Provide the (x, y) coordinate of the cell's center where the given text is located.  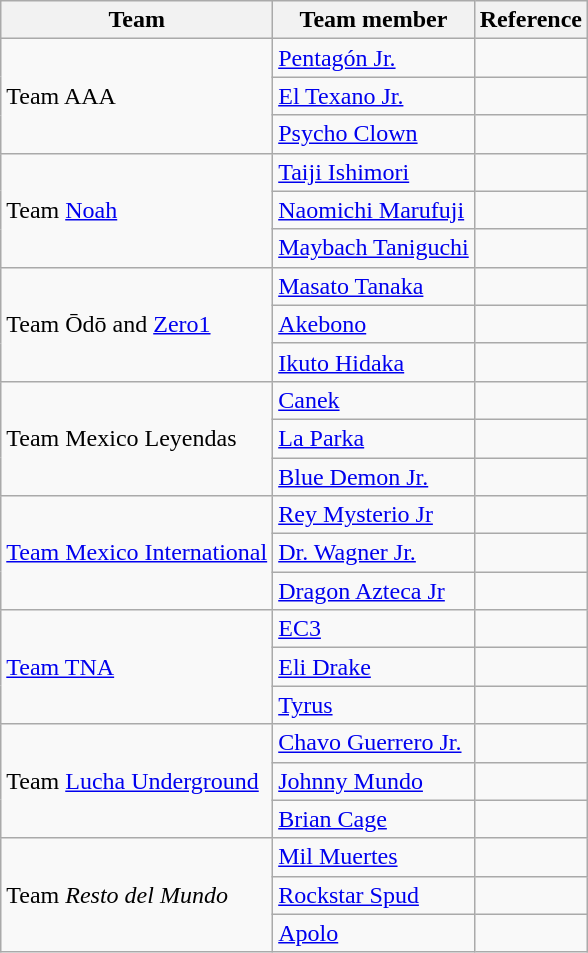
La Parka (374, 438)
Team member (374, 20)
Team TNA (137, 667)
Maybach Taniguchi (374, 248)
Akebono (374, 324)
EC3 (374, 629)
Ikuto Hidaka (374, 362)
Chavo Guerrero Jr. (374, 743)
Team Lucha Underground (137, 781)
Team Resto del Mundo (137, 895)
Naomichi Marufuji (374, 210)
Dragon Azteca Jr (374, 591)
Team AAA (137, 96)
Eli Drake (374, 667)
El Texano Jr. (374, 96)
Rockstar Spud (374, 895)
Psycho Clown (374, 134)
Tyrus (374, 705)
Apolo (374, 933)
Pentagón Jr. (374, 58)
Rey Mysterio Jr (374, 515)
Taiji Ishimori (374, 172)
Mil Muertes (374, 857)
Brian Cage (374, 819)
Canek (374, 400)
Team Noah (137, 210)
Johnny Mundo (374, 781)
Team Mexico International (137, 553)
Reference (530, 20)
Team Mexico Leyendas (137, 438)
Blue Demon Jr. (374, 477)
Team (137, 20)
Masato Tanaka (374, 286)
Team Ōdō and Zero1 (137, 324)
Dr. Wagner Jr. (374, 553)
